Determine the [X, Y] coordinate at the center of the cell enclosing the given text.  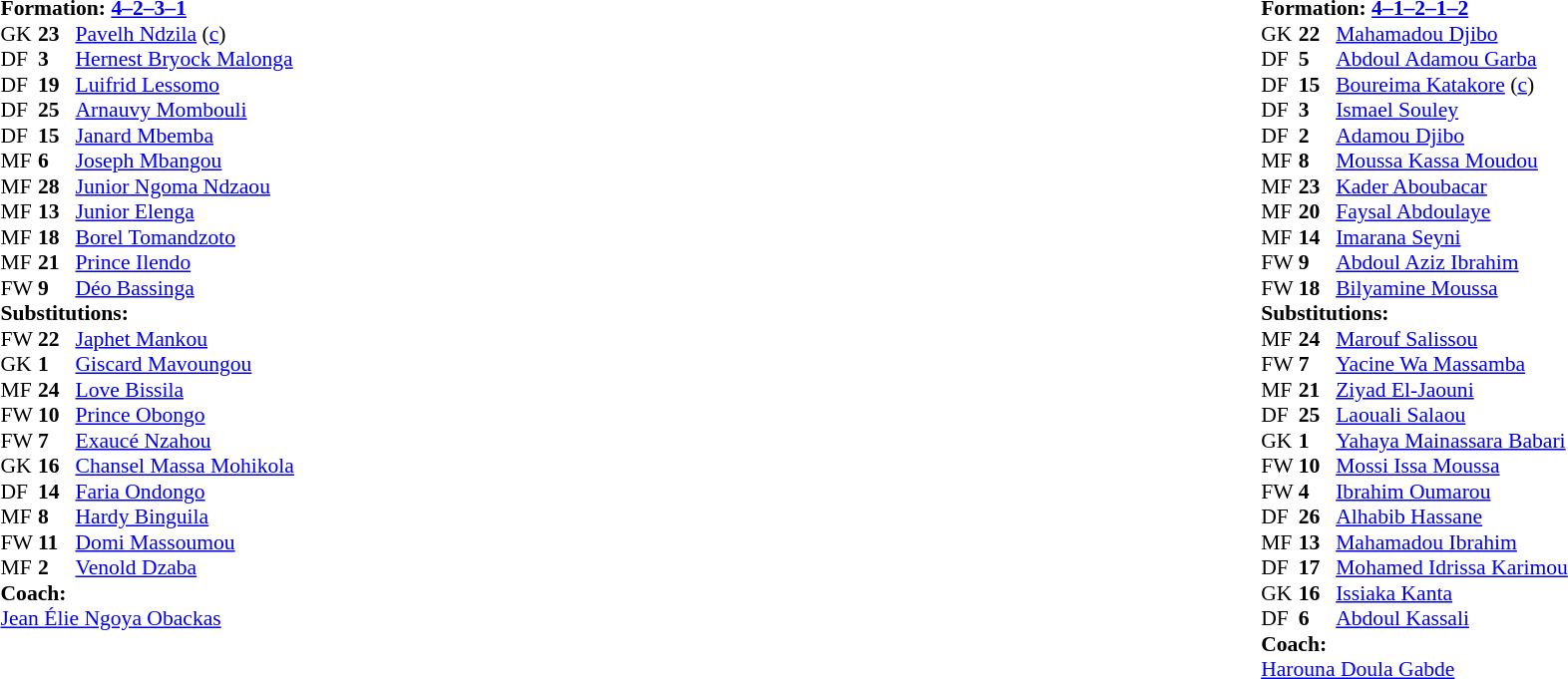
Prince Ilendo [186, 262]
19 [57, 85]
Issiaka Kanta [1452, 593]
26 [1318, 517]
Abdoul Aziz Ibrahim [1452, 262]
Abdoul Kassali [1452, 619]
20 [1318, 212]
Faysal Abdoulaye [1452, 212]
Bilyamine Moussa [1452, 288]
Mahamadou Djibo [1452, 34]
Janard Mbemba [186, 136]
Adamou Djibo [1452, 136]
Marouf Salissou [1452, 339]
Chansel Massa Mohikola [186, 466]
5 [1318, 59]
Ismael Souley [1452, 111]
Borel Tomandzoto [186, 237]
Love Bissila [186, 390]
Hardy Binguila [186, 517]
Pavelh Ndzila (c) [186, 34]
Jean Élie Ngoya Obackas [147, 619]
Boureima Katakore (c) [1452, 85]
Laouali Salaou [1452, 416]
Japhet Mankou [186, 339]
Déo Bassinga [186, 288]
Prince Obongo [186, 416]
Mahamadou Ibrahim [1452, 542]
Luifrid Lessomo [186, 85]
Hernest Bryock Malonga [186, 59]
11 [57, 542]
Ziyad El-Jaouni [1452, 390]
Junior Elenga [186, 212]
Ibrahim Oumarou [1452, 492]
Mossi Issa Moussa [1452, 466]
Venold Dzaba [186, 567]
28 [57, 186]
Exaucé Nzahou [186, 441]
Faria Ondongo [186, 492]
Giscard Mavoungou [186, 364]
Moussa Kassa Moudou [1452, 161]
Kader Aboubacar [1452, 186]
Yacine Wa Massamba [1452, 364]
Domi Massoumou [186, 542]
Joseph Mbangou [186, 161]
Mohamed Idrissa Karimou [1452, 567]
Imarana Seyni [1452, 237]
Abdoul Adamou Garba [1452, 59]
Arnauvy Mombouli [186, 111]
Junior Ngoma Ndzaou [186, 186]
Yahaya Mainassara Babari [1452, 441]
17 [1318, 567]
4 [1318, 492]
Alhabib Hassane [1452, 517]
